Find where the given text appears and provide that cell's center as (X, Y) coordinate. 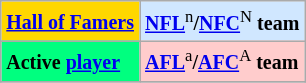
AFLa/AFCA team (222, 61)
Active player (70, 61)
NFLn/NFCN team (222, 21)
Hall of Famers (70, 21)
